Pinpoint the cell where the given text exists, returning its [X, Y] midpoint coordinate. 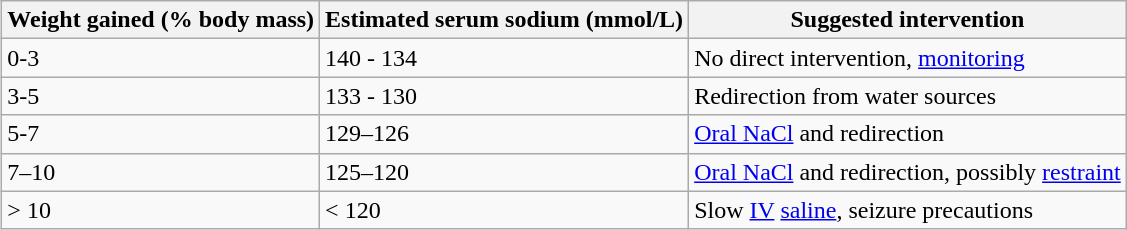
Suggested intervention [908, 20]
125–120 [504, 172]
Redirection from water sources [908, 96]
Oral NaCl and redirection [908, 134]
5-7 [161, 134]
Estimated serum sodium (mmol/L) [504, 20]
Oral NaCl and redirection, possibly restraint [908, 172]
< 120 [504, 210]
Weight gained (% body mass) [161, 20]
129–126 [504, 134]
0-3 [161, 58]
No direct intervention, monitoring [908, 58]
3-5 [161, 96]
133 - 130 [504, 96]
> 10 [161, 210]
Slow IV saline, seizure precautions [908, 210]
140 - 134 [504, 58]
7–10 [161, 172]
